Identify which cell holds the provided text, then report its (x, y) central coordinate. 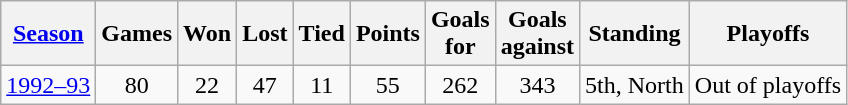
Playoffs (768, 34)
Lost (265, 34)
11 (322, 85)
Games (137, 34)
5th, North (635, 85)
Out of playoffs (768, 85)
262 (460, 85)
1992–93 (48, 85)
Goalsagainst (537, 34)
343 (537, 85)
55 (388, 85)
Standing (635, 34)
80 (137, 85)
Won (208, 34)
Season (48, 34)
47 (265, 85)
Goalsfor (460, 34)
Tied (322, 34)
Points (388, 34)
22 (208, 85)
